Extract the (x, y) coordinate from the center of the cell holding the provided text.  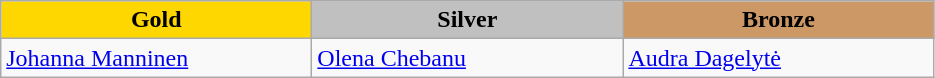
Olena Chebanu (468, 58)
Audra Dagelytė (778, 58)
Johanna Manninen (156, 58)
Bronze (778, 20)
Silver (468, 20)
Gold (156, 20)
